Output the (x, y) coordinate of the center of the cell containing the given text.  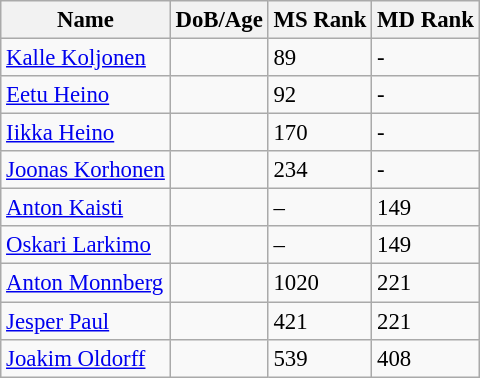
1020 (320, 283)
Iikka Heino (86, 133)
408 (426, 358)
421 (320, 321)
539 (320, 358)
170 (320, 133)
Name (86, 20)
92 (320, 95)
234 (320, 170)
Anton Monnberg (86, 283)
Eetu Heino (86, 95)
MD Rank (426, 20)
Anton Kaisti (86, 208)
Kalle Koljonen (86, 58)
Joakim Oldorff (86, 358)
MS Rank (320, 20)
DoB/Age (219, 20)
Jesper Paul (86, 321)
89 (320, 58)
Joonas Korhonen (86, 170)
Oskari Larkimo (86, 245)
